Extract the [x, y] coordinate from the center of the cell holding the provided text.  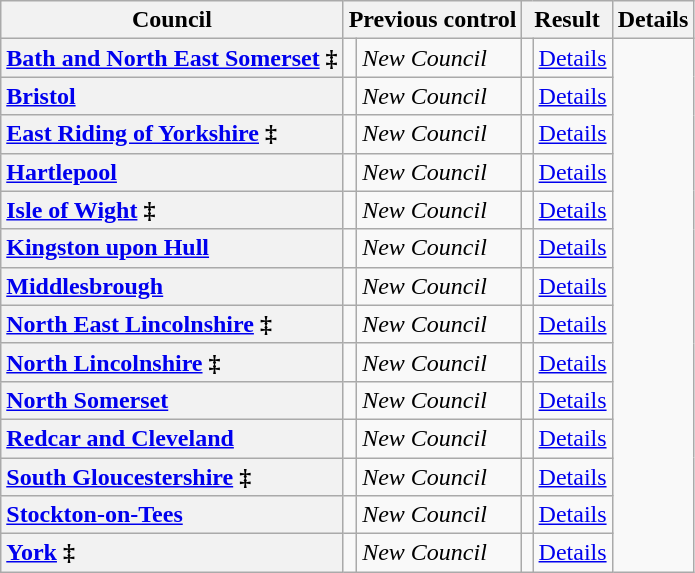
Redcar and Cleveland [172, 438]
Result [567, 20]
North Somerset [172, 400]
Council [172, 20]
Isle of Wight ‡ [172, 210]
Kingston upon Hull [172, 248]
Hartlepool [172, 172]
Bristol [172, 96]
Bath and North East Somerset ‡ [172, 58]
North Lincolnshire ‡ [172, 362]
North East Lincolnshire ‡ [172, 324]
Previous control [432, 20]
East Riding of Yorkshire ‡ [172, 134]
Middlesbrough [172, 286]
South Gloucestershire ‡ [172, 477]
Stockton-on-Tees [172, 515]
York ‡ [172, 553]
